Scan for the cell matching the given text and deliver its (x, y) coordinate at center. 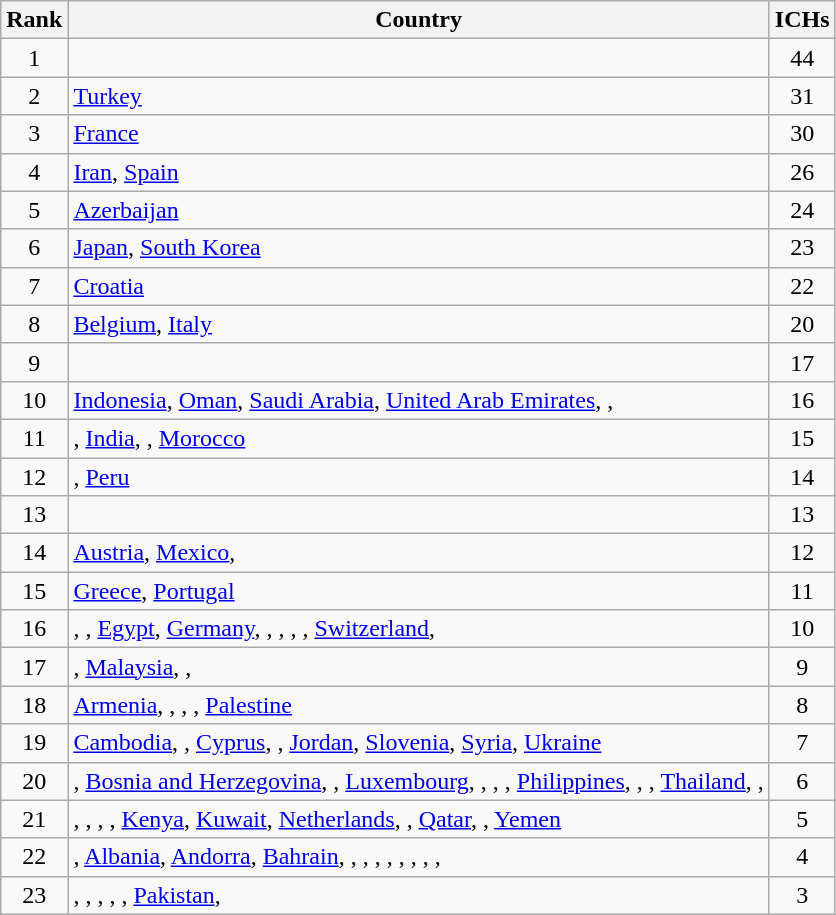
30 (802, 134)
ICHs (802, 20)
Indonesia, Oman, Saudi Arabia, United Arab Emirates, , (418, 400)
21 (34, 819)
Greece, Portugal (418, 591)
, , , , Kenya, Kuwait, Netherlands, , Qatar, , Yemen (418, 819)
Iran, Spain (418, 172)
19 (34, 743)
Azerbaijan (418, 210)
, Bosnia and Herzegovina, , Luxembourg, , , , Philippines, , , Thailand, , (418, 781)
, Albania, Andorra, Bahrain, , , , , , , , , (418, 857)
31 (802, 96)
24 (802, 210)
Rank (34, 20)
Austria, Mexico, (418, 553)
26 (802, 172)
France (418, 134)
, , , , , Pakistan, (418, 895)
1 (34, 58)
, Peru (418, 477)
, Malaysia, , (418, 667)
Japan, South Korea (418, 248)
Country (418, 20)
Turkey (418, 96)
44 (802, 58)
18 (34, 705)
Armenia, , , , Palestine (418, 705)
Cambodia, , Cyprus, , Jordan, Slovenia, Syria, Ukraine (418, 743)
, India, , Morocco (418, 438)
Croatia (418, 286)
, , Egypt, Germany, , , , , Switzerland, (418, 629)
2 (34, 96)
Belgium, Italy (418, 324)
